Provide the [X, Y] coordinate of the cell's center where the given text is located.  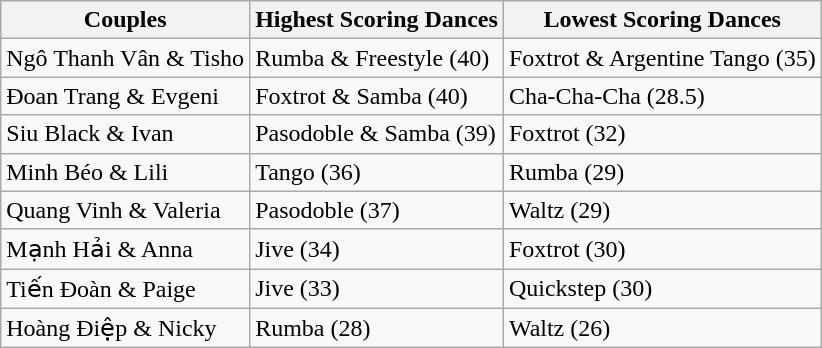
Pasodoble (37) [377, 210]
Couples [126, 20]
Cha-Cha-Cha (28.5) [662, 96]
Siu Black & Ivan [126, 134]
Lowest Scoring Dances [662, 20]
Minh Béo & Lili [126, 172]
Pasodoble & Samba (39) [377, 134]
Jive (33) [377, 289]
Đoan Trang & Evgeni [126, 96]
Mạnh Hải & Anna [126, 249]
Jive (34) [377, 249]
Foxtrot (32) [662, 134]
Foxtrot (30) [662, 249]
Rumba (29) [662, 172]
Foxtrot & Argentine Tango (35) [662, 58]
Foxtrot & Samba (40) [377, 96]
Quickstep (30) [662, 289]
Highest Scoring Dances [377, 20]
Waltz (29) [662, 210]
Tango (36) [377, 172]
Waltz (26) [662, 328]
Rumba (28) [377, 328]
Rumba & Freestyle (40) [377, 58]
Quang Vinh & Valeria [126, 210]
Tiến Đoàn & Paige [126, 289]
Hoàng Điệp & Nicky [126, 328]
Ngô Thanh Vân & Tisho [126, 58]
